Output the [X, Y] coordinate of the center of the cell containing the given text.  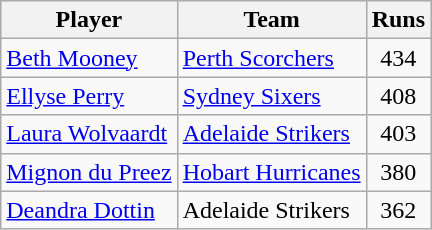
Player [89, 20]
Team [272, 20]
Ellyse Perry [89, 96]
380 [398, 172]
Perth Scorchers [272, 58]
434 [398, 58]
Mignon du Preez [89, 172]
Laura Wolvaardt [89, 134]
Hobart Hurricanes [272, 172]
403 [398, 134]
Sydney Sixers [272, 96]
408 [398, 96]
Deandra Dottin [89, 210]
Runs [398, 20]
362 [398, 210]
Beth Mooney [89, 58]
